Return [x, y] of the center of cell containing provided text 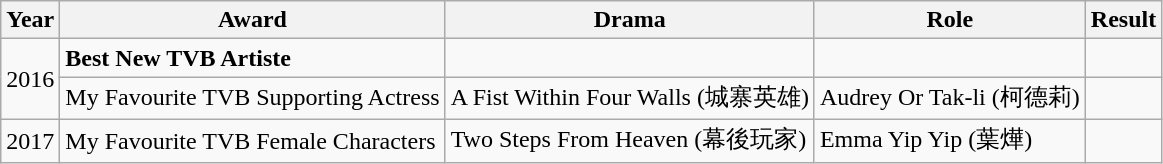
Result [1123, 20]
2017 [30, 140]
My Favourite TVB Female Characters [252, 140]
Two Steps From Heaven (幕後玩家) [630, 140]
My Favourite TVB Supporting Actress [252, 98]
Drama [630, 20]
Best New TVB Artiste [252, 58]
Role [950, 20]
Year [30, 20]
A Fist Within Four Walls (城寨英雄) [630, 98]
2016 [30, 80]
Emma Yip Yip (葉燁) [950, 140]
Award [252, 20]
Audrey Or Tak-li (柯德莉) [950, 98]
